Return the (x, y) coordinate for the center point of the cell that contains the specified text.  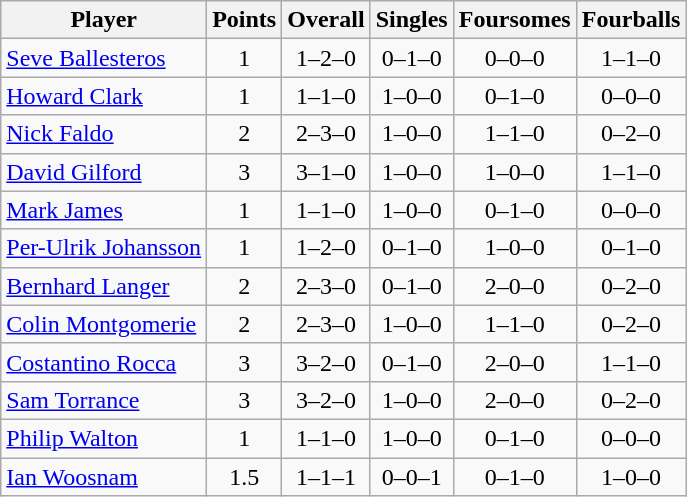
1.5 (244, 477)
Singles (412, 20)
David Gilford (104, 172)
Foursomes (514, 20)
Costantino Rocca (104, 362)
Sam Torrance (104, 400)
Bernhard Langer (104, 286)
0–0–1 (412, 477)
Player (104, 20)
Overall (326, 20)
Philip Walton (104, 438)
Seve Ballesteros (104, 58)
Ian Woosnam (104, 477)
Mark James (104, 210)
3–1–0 (326, 172)
Colin Montgomerie (104, 324)
Howard Clark (104, 96)
1–1–1 (326, 477)
Nick Faldo (104, 134)
Per-Ulrik Johansson (104, 248)
Points (244, 20)
Fourballs (631, 20)
